Locate the cell with the specified text and output its (x, y) center coordinate. 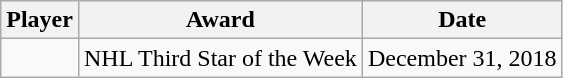
Player (40, 20)
NHL Third Star of the Week (220, 58)
December 31, 2018 (462, 58)
Date (462, 20)
Award (220, 20)
